Search for the cell housing the specified text and yield its [X, Y] center coordinate. 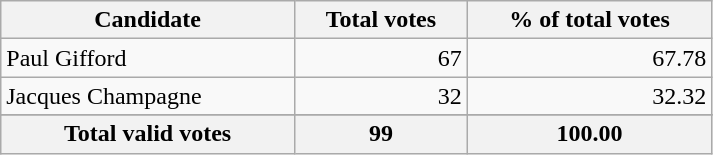
32 [380, 96]
Total votes [380, 20]
67 [380, 58]
100.00 [589, 134]
Candidate [148, 20]
Total valid votes [148, 134]
32.32 [589, 96]
67.78 [589, 58]
Paul Gifford [148, 58]
99 [380, 134]
Jacques Champagne [148, 96]
% of total votes [589, 20]
